Scan for the cell matching the given text and deliver its (x, y) coordinate at center. 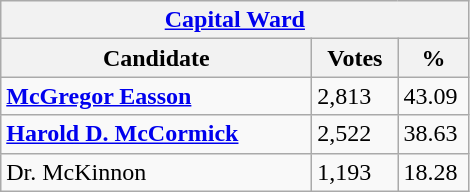
Dr. McKinnon (156, 172)
% (434, 58)
2,813 (355, 96)
18.28 (434, 172)
1,193 (355, 172)
McGregor Easson (156, 96)
Harold D. McCormick (156, 134)
2,522 (355, 134)
Candidate (156, 58)
Votes (355, 58)
Capital Ward (235, 20)
38.63 (434, 134)
43.09 (434, 96)
